Identify which cell holds the provided text, then report its (X, Y) central coordinate. 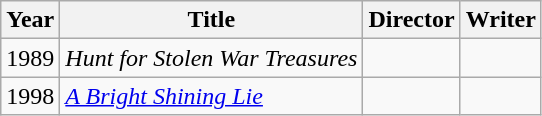
A Bright Shining Lie (212, 96)
Title (212, 20)
Director (412, 20)
1989 (30, 58)
Year (30, 20)
Hunt for Stolen War Treasures (212, 58)
1998 (30, 96)
Writer (500, 20)
